From the cell containing the given text, extract its center point as [X, Y] coordinate. 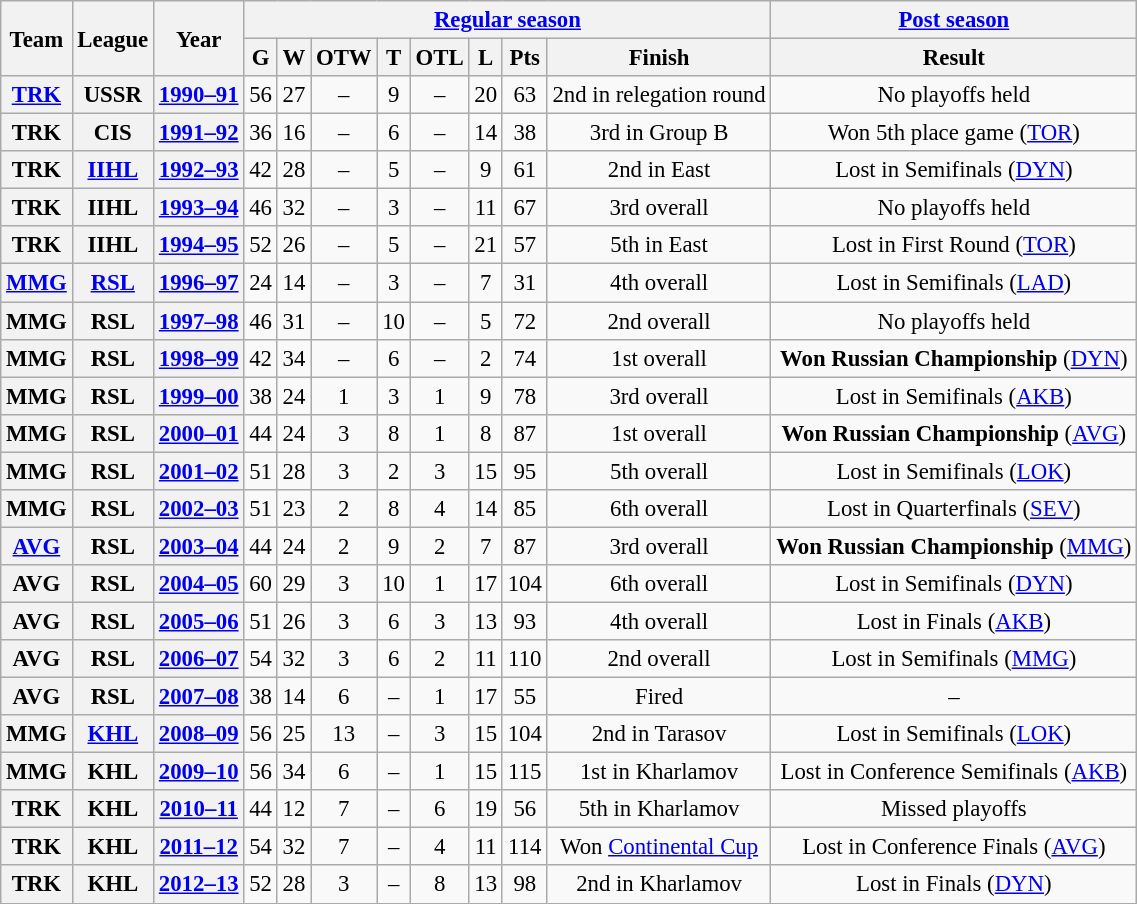
98 [524, 885]
2010–11 [199, 809]
2012–13 [199, 885]
Lost in Semifinals (MMG) [954, 659]
74 [524, 358]
1999–00 [199, 396]
Year [199, 38]
60 [260, 584]
5th in Kharlamov [659, 809]
57 [524, 245]
2004–05 [199, 584]
72 [524, 321]
5th in East [659, 245]
1991–92 [199, 133]
1st in Kharlamov [659, 772]
21 [486, 245]
85 [524, 509]
2001–02 [199, 471]
Post season [954, 20]
36 [260, 133]
Lost in Semifinals (LAD) [954, 283]
Lost in First Round (TOR) [954, 245]
Lost in Conference Semifinals (AKB) [954, 772]
27 [294, 95]
2008–09 [199, 734]
1998–99 [199, 358]
Fired [659, 697]
2nd in Tarasov [659, 734]
19 [486, 809]
2005–06 [199, 621]
Missed playoffs [954, 809]
2nd in relegation round [659, 95]
G [260, 58]
Pts [524, 58]
Won Russian Championship (DYN) [954, 358]
12 [294, 809]
2003–04 [199, 546]
1994–95 [199, 245]
L [486, 58]
OTL [440, 58]
78 [524, 396]
67 [524, 208]
2nd in Kharlamov [659, 885]
Won Continental Cup [659, 847]
Lost in Quarterfinals (SEV) [954, 509]
Won 5th place game (TOR) [954, 133]
23 [294, 509]
110 [524, 659]
20 [486, 95]
16 [294, 133]
Won Russian Championship (MMG) [954, 546]
5th overall [659, 471]
2009–10 [199, 772]
2007–08 [199, 697]
29 [294, 584]
OTW [344, 58]
1996–97 [199, 283]
2nd in East [659, 170]
1992–93 [199, 170]
Lost in Finals (DYN) [954, 885]
1997–98 [199, 321]
61 [524, 170]
T [394, 58]
Result [954, 58]
Lost in Conference Finals (AVG) [954, 847]
USSR [112, 95]
93 [524, 621]
63 [524, 95]
W [294, 58]
2006–07 [199, 659]
95 [524, 471]
1990–91 [199, 95]
Lost in Semifinals (AKB) [954, 396]
League [112, 38]
2002–03 [199, 509]
Finish [659, 58]
Regular season [508, 20]
114 [524, 847]
Won Russian Championship (AVG) [954, 433]
115 [524, 772]
2000–01 [199, 433]
CIS [112, 133]
1993–94 [199, 208]
Lost in Finals (AKB) [954, 621]
25 [294, 734]
55 [524, 697]
Team [36, 38]
3rd in Group B [659, 133]
2011–12 [199, 847]
